Detect which cell encompasses the target text, then output its [X, Y] center coordinate. 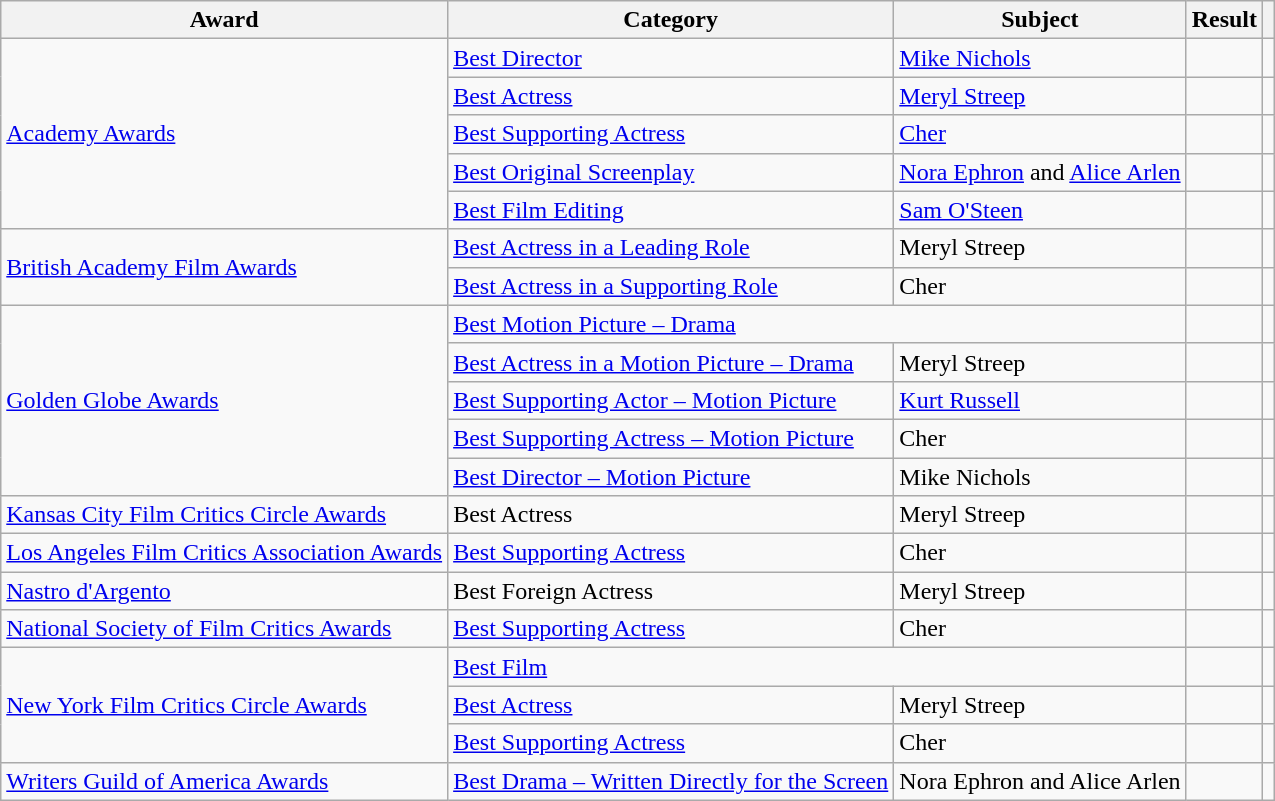
Best Actress in a Leading Role [671, 248]
Best Supporting Actress – Motion Picture [671, 438]
Sam O'Steen [1040, 210]
Best Actress in a Motion Picture – Drama [671, 362]
Best Original Screenplay [671, 172]
Best Drama – Written Directly for the Screen [671, 781]
Best Director [671, 58]
Golden Globe Awards [224, 400]
Best Actress in a Supporting Role [671, 286]
Best Foreign Actress [671, 591]
Award [224, 20]
New York Film Critics Circle Awards [224, 705]
Category [671, 20]
Subject [1040, 20]
Best Director – Motion Picture [671, 477]
Writers Guild of America Awards [224, 781]
Kurt Russell [1040, 400]
Academy Awards [224, 134]
Best Supporting Actor – Motion Picture [671, 400]
Los Angeles Film Critics Association Awards [224, 553]
British Academy Film Awards [224, 267]
Nastro d'Argento [224, 591]
National Society of Film Critics Awards [224, 629]
Kansas City Film Critics Circle Awards [224, 515]
Best Film [818, 667]
Best Film Editing [671, 210]
Best Motion Picture – Drama [818, 324]
Result [1224, 20]
